For the text-containing cell, return its midpoint in [x, y] coordinate format. 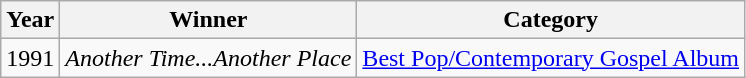
Category [551, 20]
Year [30, 20]
Winner [208, 20]
Best Pop/Contemporary Gospel Album [551, 58]
1991 [30, 58]
Another Time...Another Place [208, 58]
